Detect which cell encompasses the target text, then output its (x, y) center coordinate. 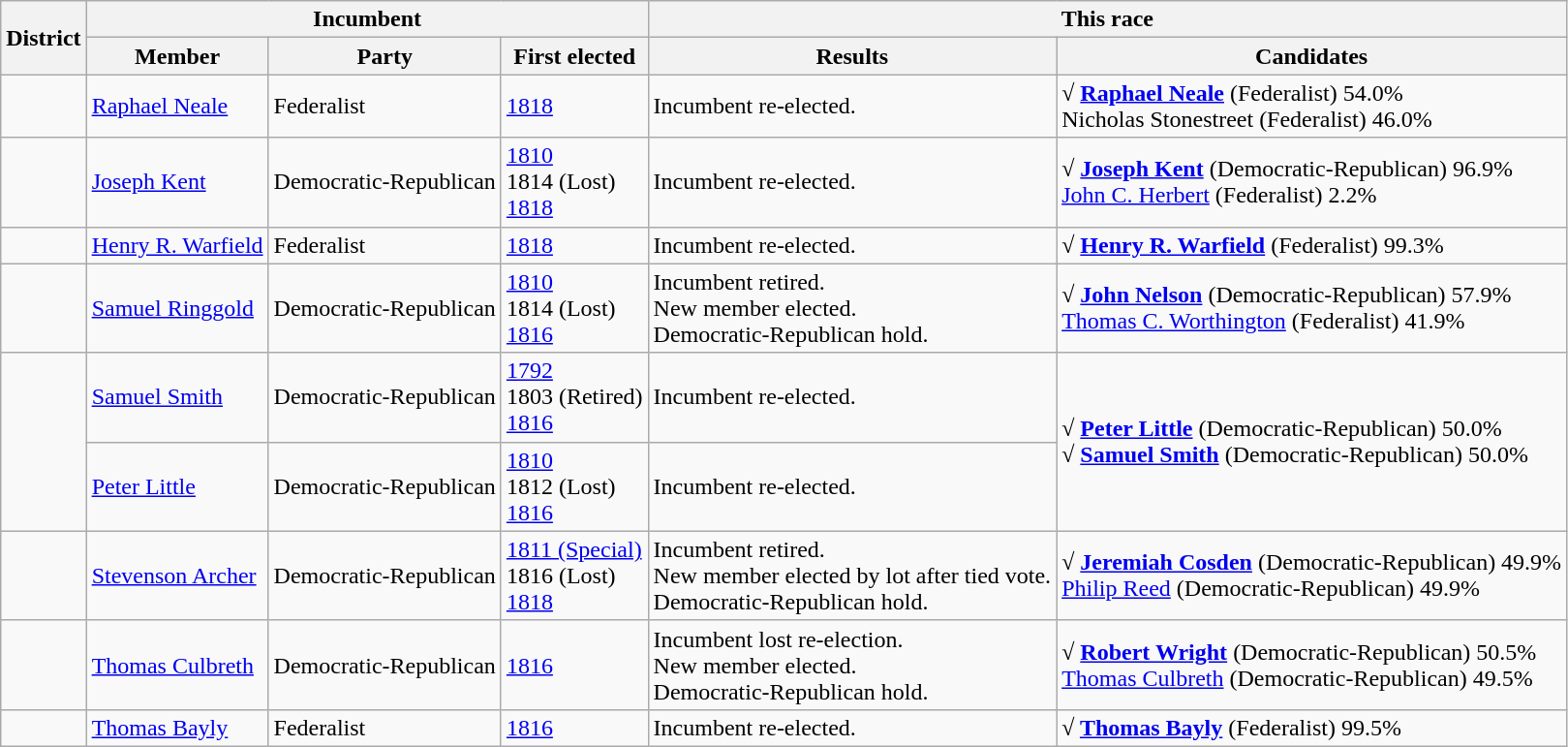
Incumbent (367, 19)
√ Robert Wright (Democratic-Republican) 50.5%Thomas Culbreth (Democratic-Republican) 49.5% (1311, 665)
√ Joseph Kent (Democratic-Republican) 96.9%John C. Herbert (Federalist) 2.2% (1311, 182)
District (44, 38)
18101814 (Lost)1818 (574, 182)
Joseph Kent (177, 182)
This race (1108, 19)
17921803 (Retired)1816 (574, 397)
18101812 (Lost)1816 (574, 486)
Samuel Smith (177, 397)
Member (177, 56)
√ Henry R. Warfield (Federalist) 99.3% (1311, 245)
18101814 (Lost)1816 (574, 308)
√ Jeremiah Cosden (Democratic-Republican) 49.9%Philip Reed (Democratic-Republican) 49.9% (1311, 576)
√ Thomas Bayly (Federalist) 99.5% (1311, 728)
First elected (574, 56)
Incumbent retired.New member elected.Democratic-Republican hold. (852, 308)
Thomas Bayly (177, 728)
√ Peter Little (Democratic-Republican) 50.0%√ Samuel Smith (Democratic-Republican) 50.0% (1311, 442)
1811 (Special)1816 (Lost)1818 (574, 576)
Peter Little (177, 486)
Incumbent lost re-election.New member elected.Democratic-Republican hold. (852, 665)
Raphael Neale (177, 107)
Stevenson Archer (177, 576)
Samuel Ringgold (177, 308)
√ Raphael Neale (Federalist) 54.0%Nicholas Stonestreet (Federalist) 46.0% (1311, 107)
Candidates (1311, 56)
Incumbent retired.New member elected by lot after tied vote.Democratic-Republican hold. (852, 576)
Henry R. Warfield (177, 245)
Results (852, 56)
√ John Nelson (Democratic-Republican) 57.9%Thomas C. Worthington (Federalist) 41.9% (1311, 308)
Party (384, 56)
Thomas Culbreth (177, 665)
